From the cell containing the given text, extract its center point as (x, y) coordinate. 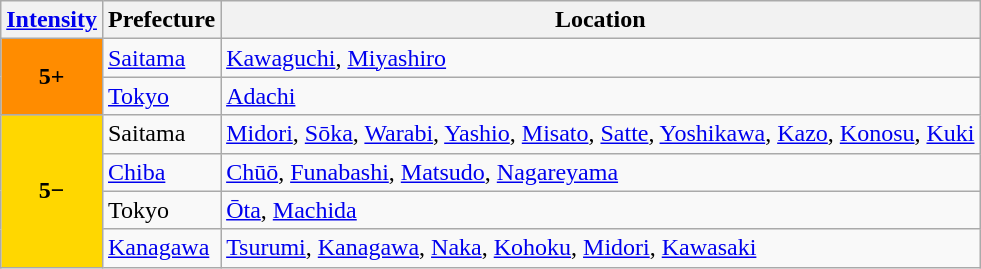
Intensity (52, 20)
Chiba (161, 172)
Chūō, Funabashi, Matsudo, Nagareyama (600, 172)
Kawaguchi, Miyashiro (600, 58)
Kanagawa (161, 248)
5− (52, 191)
Tsurumi, Kanagawa, Naka, Kohoku, Midori, Kawasaki (600, 248)
Location (600, 20)
Adachi (600, 96)
5+ (52, 77)
Ōta, Machida (600, 210)
Midori, Sōka, Warabi, Yashio, Misato, Satte, Yoshikawa, Kazo, Konosu, Kuki (600, 134)
Prefecture (161, 20)
